Return [x, y] of the center of cell containing provided text 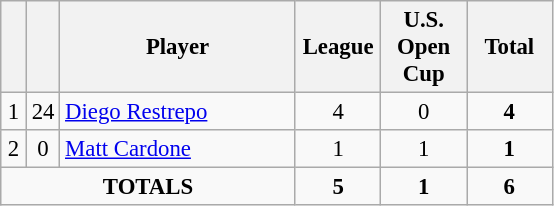
2 [14, 149]
U.S. Open Cup [424, 47]
24 [42, 112]
6 [509, 187]
League [338, 47]
Matt Cardone [178, 149]
Player [178, 47]
5 [338, 187]
TOTALS [148, 187]
Diego Restrepo [178, 112]
Total [509, 47]
